Capture the cell that displays the provided text and extract its [X, Y] central coordinate. 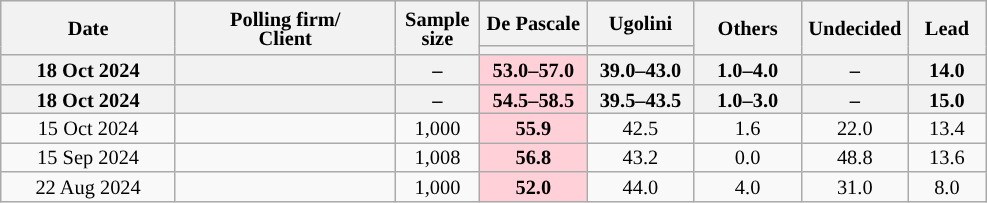
1.6 [748, 128]
31.0 [854, 186]
39.5–43.5 [640, 98]
Sample size [438, 28]
Ugolini [640, 22]
1,008 [438, 156]
22 Aug 2024 [88, 186]
44.0 [640, 186]
Polling firm/Client [285, 28]
1.0–4.0 [748, 70]
13.6 [946, 156]
48.8 [854, 156]
De Pascale [534, 22]
55.9 [534, 128]
53.0–57.0 [534, 70]
52.0 [534, 186]
8.0 [946, 186]
15.0 [946, 98]
22.0 [854, 128]
1.0–3.0 [748, 98]
4.0 [748, 186]
15 Sep 2024 [88, 156]
Lead [946, 28]
Date [88, 28]
15 Oct 2024 [88, 128]
0.0 [748, 156]
54.5–58.5 [534, 98]
Others [748, 28]
56.8 [534, 156]
13.4 [946, 128]
14.0 [946, 70]
42.5 [640, 128]
Undecided [854, 28]
39.0–43.0 [640, 70]
43.2 [640, 156]
